Capture the cell that displays the provided text and extract its (x, y) central coordinate. 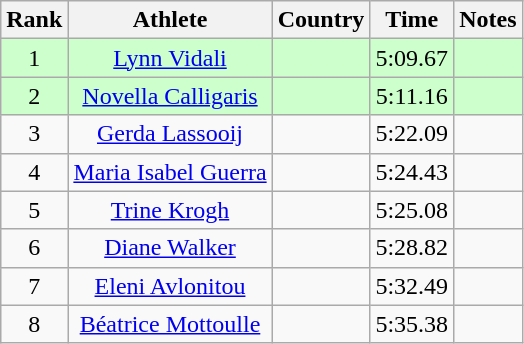
Trine Krogh (170, 210)
5:32.49 (412, 286)
1 (34, 58)
5:24.43 (412, 172)
5:25.08 (412, 210)
5:11.16 (412, 96)
Rank (34, 20)
Novella Calligaris (170, 96)
Athlete (170, 20)
7 (34, 286)
Country (321, 20)
Béatrice Mottoulle (170, 324)
6 (34, 248)
3 (34, 134)
8 (34, 324)
4 (34, 172)
Lynn Vidali (170, 58)
Diane Walker (170, 248)
Eleni Avlonitou (170, 286)
Maria Isabel Guerra (170, 172)
5:28.82 (412, 248)
Gerda Lassooij (170, 134)
2 (34, 96)
5:22.09 (412, 134)
Notes (488, 20)
5 (34, 210)
5:09.67 (412, 58)
5:35.38 (412, 324)
Time (412, 20)
